Output the (x, y) coordinate of the center of the cell containing the given text.  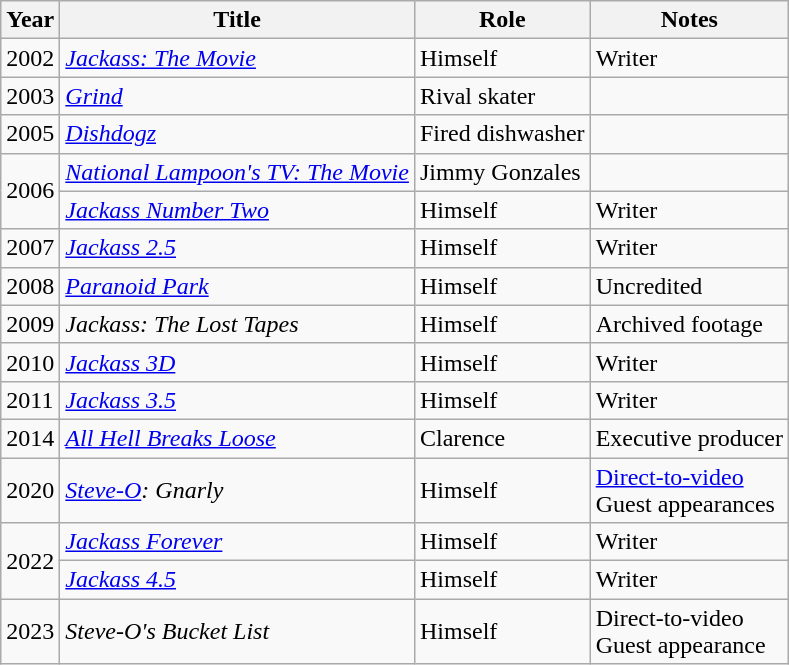
Direct-to-videoGuest appearances (689, 490)
2023 (30, 632)
Jackass Forever (238, 542)
2022 (30, 561)
Dishdogz (238, 134)
Title (238, 20)
Steve-O: Gnarly (238, 490)
Year (30, 20)
2010 (30, 362)
Archived footage (689, 324)
2009 (30, 324)
All Hell Breaks Loose (238, 438)
Paranoid Park (238, 286)
Executive producer (689, 438)
Jimmy Gonzales (502, 172)
2008 (30, 286)
Jackass Number Two (238, 210)
Jackass: The Movie (238, 58)
Role (502, 20)
2005 (30, 134)
2003 (30, 96)
2007 (30, 248)
Direct-to-videoGuest appearance (689, 632)
Jackass 3.5 (238, 400)
Jackass 4.5 (238, 580)
Jackass 3D (238, 362)
2002 (30, 58)
Jackass: The Lost Tapes (238, 324)
Jackass 2.5 (238, 248)
2006 (30, 191)
Grind (238, 96)
Uncredited (689, 286)
2020 (30, 490)
National Lampoon's TV: The Movie (238, 172)
Rival skater (502, 96)
2011 (30, 400)
Steve-O's Bucket List (238, 632)
Notes (689, 20)
Clarence (502, 438)
Fired dishwasher (502, 134)
2014 (30, 438)
